Return [x, y] of the center of cell containing provided text 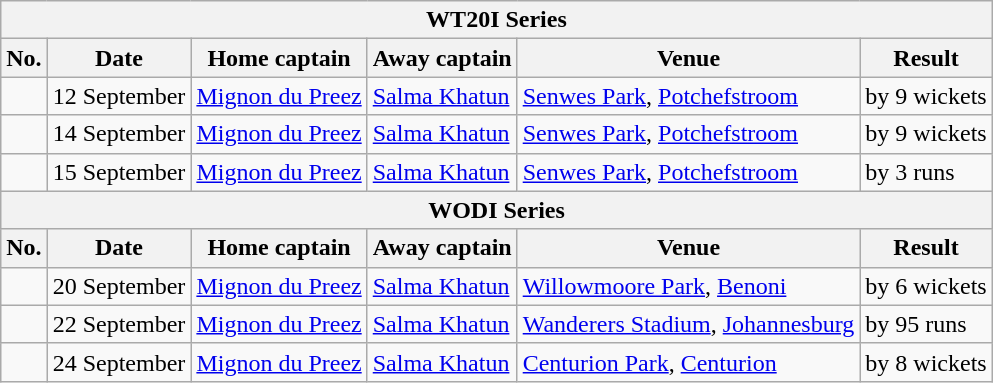
by 8 wickets [926, 362]
24 September [119, 362]
Wanderers Stadium, Johannesburg [688, 324]
WT20I Series [496, 20]
15 September [119, 172]
22 September [119, 324]
20 September [119, 286]
WODI Series [496, 210]
Centurion Park, Centurion [688, 362]
by 3 runs [926, 172]
by 6 wickets [926, 286]
14 September [119, 134]
Willowmoore Park, Benoni [688, 286]
12 September [119, 96]
by 95 runs [926, 324]
